Capture the cell that displays the provided text and extract its (X, Y) central coordinate. 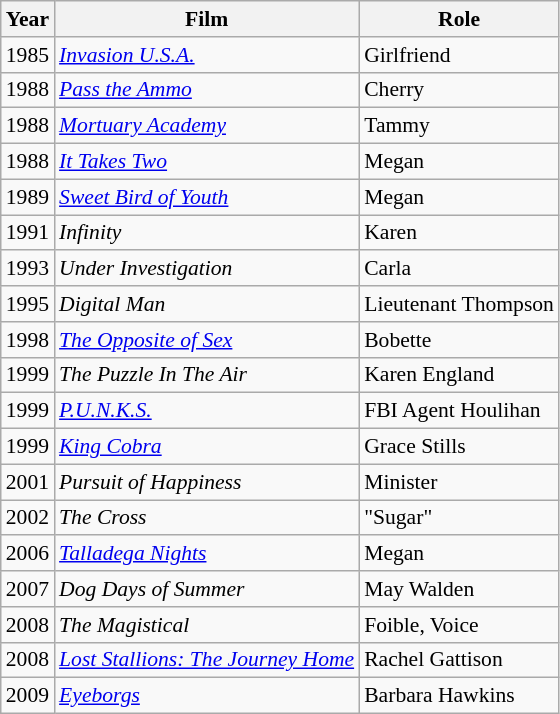
1985 (28, 55)
P.U.N.K.S. (206, 411)
Under Investigation (206, 269)
FBI Agent Houlihan (459, 411)
Invasion U.S.A. (206, 55)
Foible, Voice (459, 625)
1995 (28, 304)
Carla (459, 269)
Eyeborgs (206, 696)
Tammy (459, 126)
Dog Days of Summer (206, 589)
"Sugar" (459, 518)
2007 (28, 589)
1989 (28, 197)
It Takes Two (206, 162)
2009 (28, 696)
Pursuit of Happiness (206, 482)
Karen (459, 233)
Pass the Ammo (206, 90)
Talladega Nights (206, 554)
May Walden (459, 589)
Role (459, 19)
Minister (459, 482)
Bobette (459, 340)
King Cobra (206, 447)
1993 (28, 269)
Cherry (459, 90)
Digital Man (206, 304)
Rachel Gattison (459, 660)
2001 (28, 482)
Infinity (206, 233)
Sweet Bird of Youth (206, 197)
Girlfriend (459, 55)
Lost Stallions: The Journey Home (206, 660)
The Cross (206, 518)
Year (28, 19)
2002 (28, 518)
The Puzzle In The Air (206, 375)
Mortuary Academy (206, 126)
1998 (28, 340)
Barbara Hawkins (459, 696)
1991 (28, 233)
Lieutenant Thompson (459, 304)
2006 (28, 554)
The Opposite of Sex (206, 340)
Karen England (459, 375)
Grace Stills (459, 447)
Film (206, 19)
The Magistical (206, 625)
